Extract the (X, Y) coordinate from the center of the cell holding the provided text.  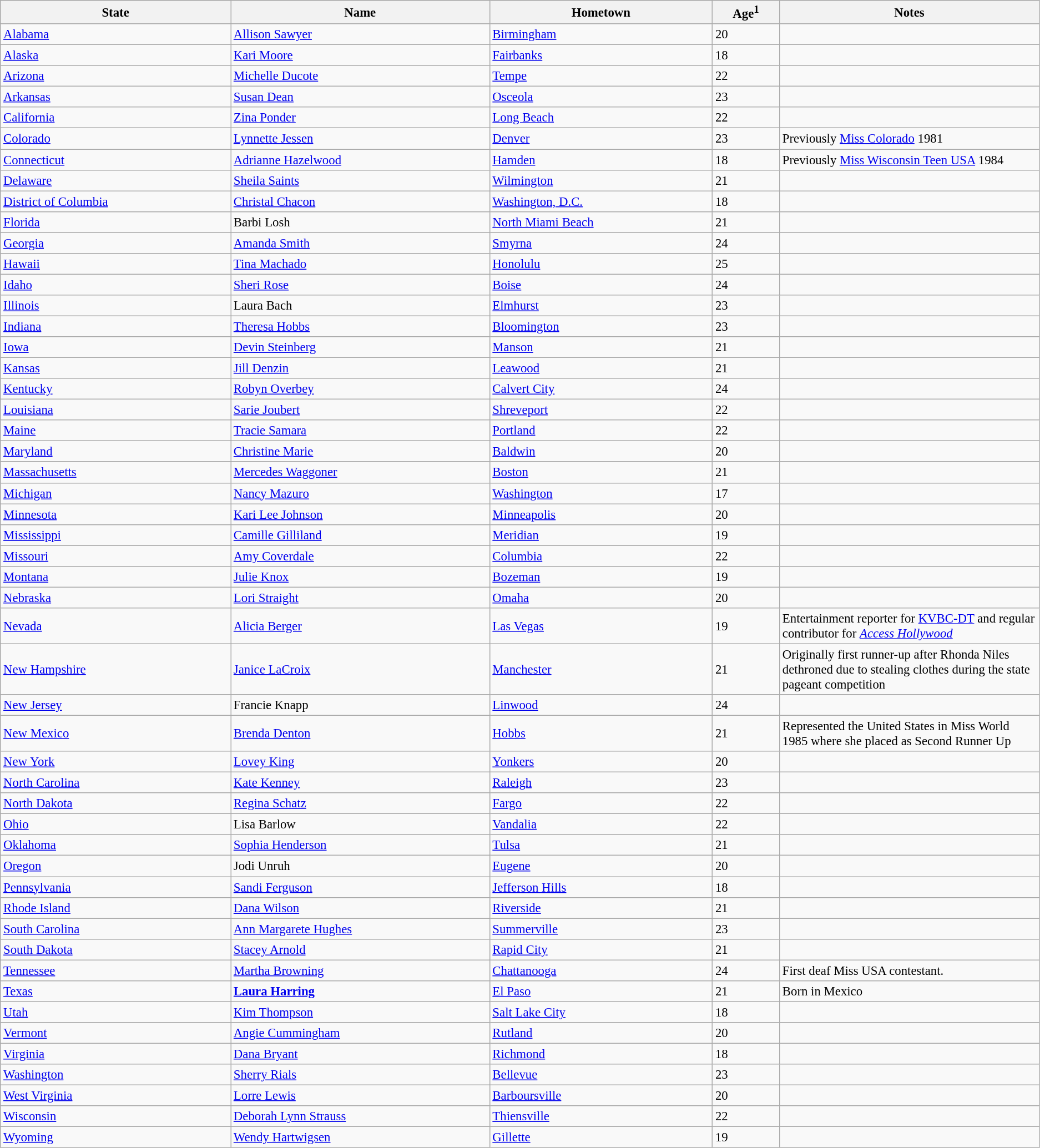
Previously Miss Wisconsin Teen USA 1984 (910, 160)
North Miami Beach (601, 222)
Dana Bryant (361, 1054)
Long Beach (601, 118)
Indiana (115, 326)
Deborah Lynn Strauss (361, 1116)
Lynnette Jessen (361, 139)
Kansas (115, 368)
Thiensville (601, 1116)
Ann Margarete Hughes (361, 929)
Adrianne Hazelwood (361, 160)
First deaf Miss USA contestant. (910, 970)
Fairbanks (601, 55)
Rapid City (601, 949)
Minneapolis (601, 514)
Kari Lee Johnson (361, 514)
North Carolina (115, 783)
Entertainment reporter for KVBC-DT and regular contributor for Access Hollywood (910, 626)
Riverside (601, 908)
Martha Browning (361, 970)
Barbi Losh (361, 222)
Arkansas (115, 97)
Alaska (115, 55)
Lisa Barlow (361, 825)
Represented the United States in Miss World 1985 where she placed as Second Runner Up (910, 734)
Lori Straight (361, 598)
Massachusetts (115, 473)
North Dakota (115, 803)
Vermont (115, 1033)
Georgia (115, 243)
Vandalia (601, 825)
Manchester (601, 669)
Illinois (115, 306)
South Dakota (115, 949)
Lorre Lewis (361, 1096)
Honolulu (601, 264)
Previously Miss Colorado 1981 (910, 139)
Janice LaCroix (361, 669)
Michelle Ducote (361, 76)
Dana Wilson (361, 908)
State (115, 12)
El Paso (601, 992)
Regina Schatz (361, 803)
Julie Knox (361, 577)
Nevada (115, 626)
Lovey King (361, 762)
Camille Gilliland (361, 535)
Boise (601, 285)
25 (746, 264)
Salt Lake City (601, 1012)
Yonkers (601, 762)
Nancy Mazuro (361, 493)
Idaho (115, 285)
Kari Moore (361, 55)
Laura Harring (361, 992)
Laura Bach (361, 306)
Arizona (115, 76)
Sandi Ferguson (361, 887)
Jefferson Hills (601, 887)
Las Vegas (601, 626)
Baldwin (601, 452)
Kim Thompson (361, 1012)
Louisiana (115, 410)
Francie Knapp (361, 705)
Oklahoma (115, 845)
Hawaii (115, 264)
Elmhurst (601, 306)
West Virginia (115, 1096)
Meridian (601, 535)
Bozeman (601, 577)
Denver (601, 139)
Calvert City (601, 389)
Hamden (601, 160)
Tennessee (115, 970)
Sophia Henderson (361, 845)
Montana (115, 577)
Delaware (115, 180)
Hometown (601, 12)
Nebraska (115, 598)
Oregon (115, 866)
Sarie Joubert (361, 410)
New Hampshire (115, 669)
Christine Marie (361, 452)
Fargo (601, 803)
Angie Cummingham (361, 1033)
17 (746, 493)
Theresa Hobbs (361, 326)
Linwood (601, 705)
Susan Dean (361, 97)
Wisconsin (115, 1116)
Birmingham (601, 34)
Omaha (601, 598)
Wilmington (601, 180)
Wendy Hartwigsen (361, 1137)
Barboursville (601, 1096)
Summerville (601, 929)
Gillette (601, 1137)
Connecticut (115, 160)
Florida (115, 222)
Rhode Island (115, 908)
Portland (601, 431)
Tracie Samara (361, 431)
Raleigh (601, 783)
Mercedes Waggoner (361, 473)
Utah (115, 1012)
Age1 (746, 12)
Pennsylvania (115, 887)
Rutland (601, 1033)
Osceola (601, 97)
Robyn Overbey (361, 389)
Leawood (601, 368)
Allison Sawyer (361, 34)
Chattanooga (601, 970)
Iowa (115, 347)
Tulsa (601, 845)
Wyoming (115, 1137)
Name (361, 12)
Boston (601, 473)
New Jersey (115, 705)
Tempe (601, 76)
Mississippi (115, 535)
Michigan (115, 493)
New Mexico (115, 734)
Sherry Rials (361, 1075)
Amy Coverdale (361, 556)
Zina Ponder (361, 118)
Texas (115, 992)
Richmond (601, 1054)
Bloomington (601, 326)
New York (115, 762)
Kentucky (115, 389)
Washington, D.C. (601, 201)
District of Columbia (115, 201)
South Carolina (115, 929)
Ohio (115, 825)
Shreveport (601, 410)
Bellevue (601, 1075)
Virginia (115, 1054)
Minnesota (115, 514)
Born in Mexico (910, 992)
California (115, 118)
Manson (601, 347)
Notes (910, 12)
Brenda Denton (361, 734)
Smyrna (601, 243)
Jodi Unruh (361, 866)
Kate Kenney (361, 783)
Maine (115, 431)
Originally first runner-up after Rhonda Niles dethroned due to stealing clothes during the state pageant competition (910, 669)
Alicia Berger (361, 626)
Missouri (115, 556)
Sheila Saints (361, 180)
Amanda Smith (361, 243)
Devin Steinberg (361, 347)
Stacey Arnold (361, 949)
Alabama (115, 34)
Jill Denzin (361, 368)
Tina Machado (361, 264)
Colorado (115, 139)
Eugene (601, 866)
Maryland (115, 452)
Hobbs (601, 734)
Sheri Rose (361, 285)
Christal Chacon (361, 201)
Columbia (601, 556)
